Identify which cell holds the provided text, then report its [X, Y] central coordinate. 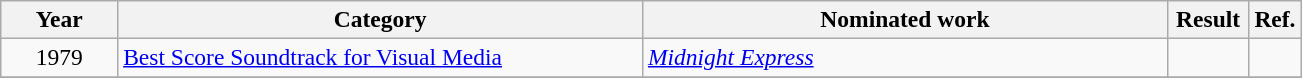
Nominated work [906, 19]
Midnight Express [906, 57]
Best Score Soundtrack for Visual Media [380, 57]
Ref. [1275, 19]
Category [380, 19]
Year [60, 19]
Result [1208, 19]
1979 [60, 57]
